Return [x, y] of the center of cell containing provided text 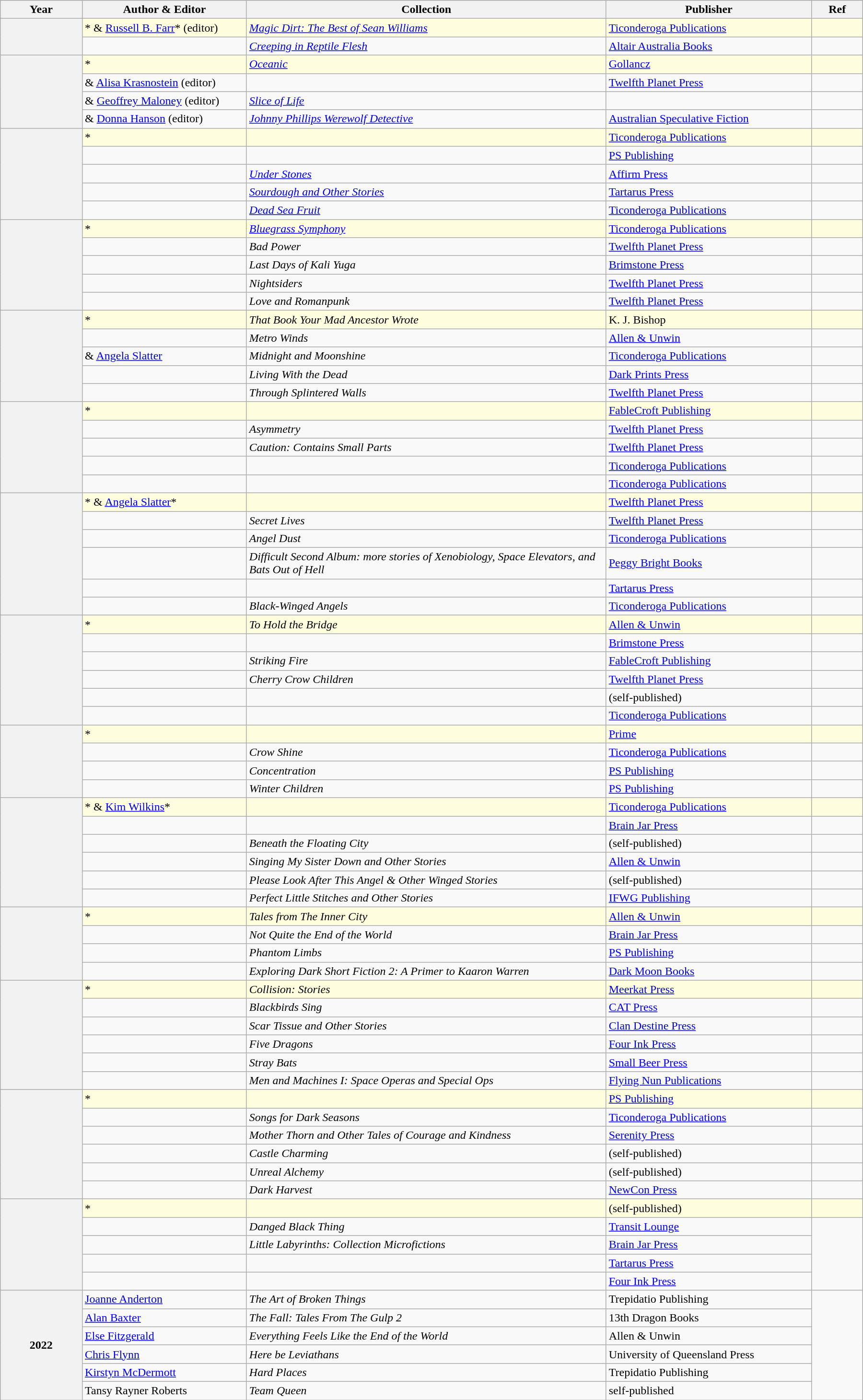
Crow Shine [426, 752]
Winter Children [426, 788]
* & Angela Slatter* [165, 502]
The Art of Broken Things [426, 1299]
Bluegrass Symphony [426, 229]
Serenity Press [709, 1135]
Oceanic [426, 64]
Perfect Little Stitches and Other Stories [426, 898]
Year [41, 10]
& Alisa Krasnostein (editor) [165, 82]
Secret Lives [426, 520]
Small Beer Press [709, 1062]
Chris Flynn [165, 1354]
Joanne Anderton [165, 1299]
Exploring Dark Short Fiction 2: A Primer to Kaaron Warren [426, 971]
Alan Baxter [165, 1318]
Angel Dust [426, 539]
Prime [709, 734]
Black-Winged Angels [426, 606]
University of Queensland Press [709, 1354]
Everything Feels Like the End of the World [426, 1336]
Magic Dirt: The Best of Sean Williams [426, 28]
Not Quite the End of the World [426, 935]
Creeping in Reptile Flesh [426, 46]
Please Look After This Angel & Other Winged Stories [426, 880]
13th Dragon Books [709, 1318]
Hard Places [426, 1372]
Flying Nun Publications [709, 1080]
Beneath the Floating City [426, 844]
2022 [41, 1345]
Transit Lounge [709, 1226]
Nightsiders [426, 283]
Asymmetry [426, 429]
Mother Thorn and Other Tales of Courage and Kindness [426, 1135]
Danged Black Thing [426, 1226]
Altair Australia Books [709, 46]
& Donna Hanson (editor) [165, 119]
Here be Leviathans [426, 1354]
Little Labyrinths: Collection Microfictions [426, 1245]
Kirstyn McDermott [165, 1372]
Sourdough and Other Stories [426, 192]
Ref [837, 10]
* & Russell B. Farr* (editor) [165, 28]
Stray Bats [426, 1062]
Collision: Stories [426, 989]
& Geoffrey Maloney (editor) [165, 101]
Dead Sea Fruit [426, 210]
Bad Power [426, 247]
Clan Destine Press [709, 1026]
Concentration [426, 770]
Dark Moon Books [709, 971]
IFWG Publishing [709, 898]
Five Dragons [426, 1044]
Australian Speculative Fiction [709, 119]
That Book Your Mad Ancestor Wrote [426, 320]
& Angela Slatter [165, 356]
K. J. Bishop [709, 320]
Slice of Life [426, 101]
Johnny Phillips Werewolf Detective [426, 119]
Through Splintered Walls [426, 393]
CAT Press [709, 1007]
Songs for Dark Seasons [426, 1117]
Striking Fire [426, 661]
Caution: Contains Small Parts [426, 447]
self-published [709, 1390]
Dark Prints Press [709, 374]
Else Fitzgerald [165, 1336]
Gollancz [709, 64]
Love and Romanpunk [426, 301]
Meerkat Press [709, 989]
Peggy Bright Books [709, 564]
Singing My Sister Down and Other Stories [426, 862]
Tansy Rayner Roberts [165, 1390]
Publisher [709, 10]
NewCon Press [709, 1190]
Phantom Limbs [426, 953]
Living With the Dead [426, 374]
Author & Editor [165, 10]
Metro Winds [426, 338]
Team Queen [426, 1390]
Tales from The Inner City [426, 916]
Under Stones [426, 174]
Difficult Second Album: more stories of Xenobiology, Space Elevators, and Bats Out of Hell [426, 564]
Last Days of Kali Yuga [426, 265]
Midnight and Moonshine [426, 356]
To Hold the Bridge [426, 625]
Unreal Alchemy [426, 1172]
Collection [426, 10]
Scar Tissue and Other Stories [426, 1026]
Affirm Press [709, 174]
The Fall: Tales From The Gulp 2 [426, 1318]
Men and Machines I: Space Operas and Special Ops [426, 1080]
* & Kim Wilkins* [165, 807]
Dark Harvest [426, 1190]
Blackbirds Sing [426, 1007]
Castle Charming [426, 1154]
Cherry Crow Children [426, 679]
